Locate the cell with the specified text and output its (X, Y) center coordinate. 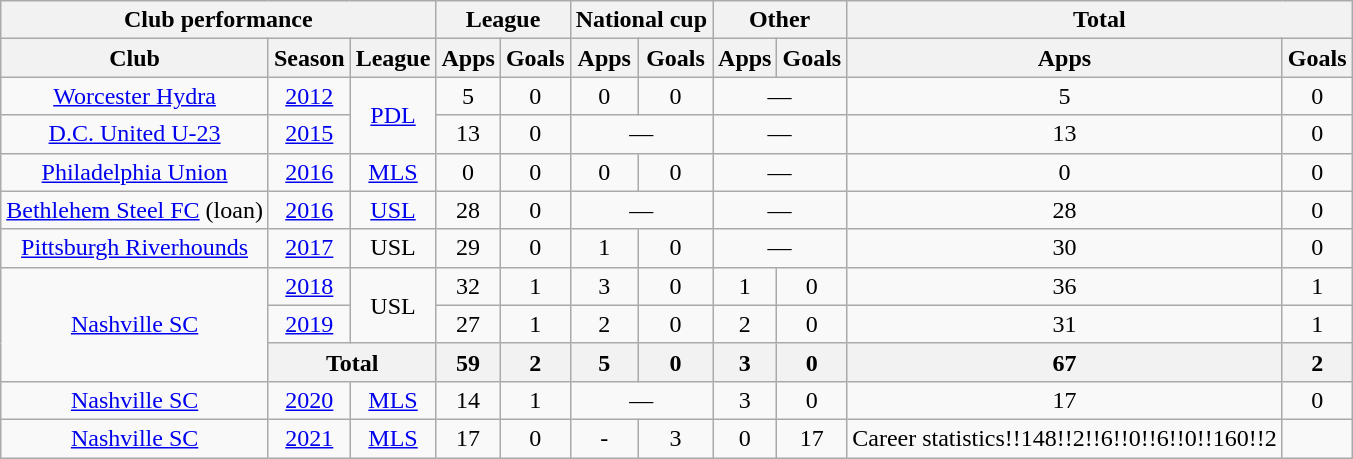
2019 (309, 324)
Club (135, 58)
Other (780, 20)
Season (309, 58)
Career statistics!!148!!2!!6!!0!!6!!0!!160!!2 (1065, 438)
Philadelphia Union (135, 172)
29 (468, 248)
National cup (641, 20)
Worcester Hydra (135, 96)
2015 (309, 134)
27 (468, 324)
30 (1065, 248)
2012 (309, 96)
Bethlehem Steel FC (loan) (135, 210)
14 (468, 400)
D.C. United U-23 (135, 134)
32 (468, 286)
36 (1065, 286)
31 (1065, 324)
- (604, 438)
59 (468, 362)
2018 (309, 286)
Pittsburgh Riverhounds (135, 248)
2021 (309, 438)
PDL (393, 115)
2017 (309, 248)
Club performance (218, 20)
67 (1065, 362)
2020 (309, 400)
